For the text-containing cell, return its midpoint in [X, Y] coordinate format. 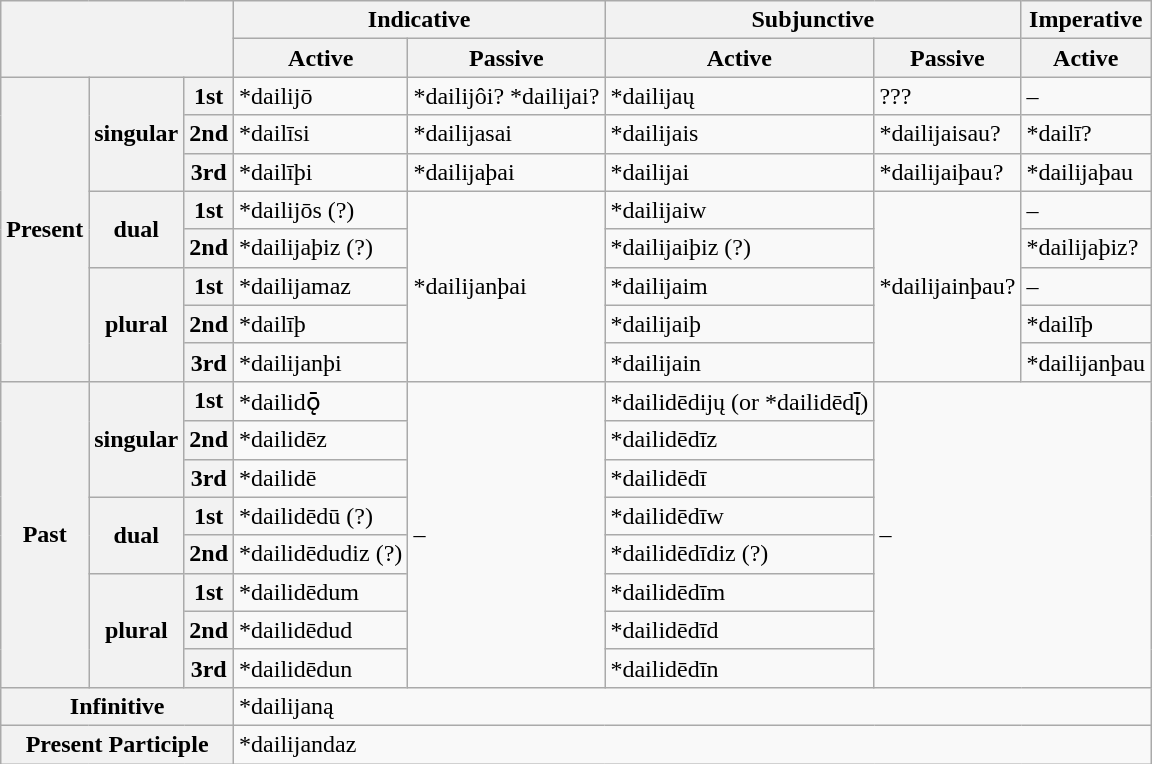
*dailidēdijų (or *dailidēdį̄) [740, 401]
Subjunctive [813, 20]
*dailijaisau? [948, 134]
Present Participle [118, 744]
*dailijōs (?) [321, 210]
Present [45, 229]
*dailidēdī [740, 478]
*dailijainþau? [948, 286]
*dailijaiþ [740, 324]
*dailijamaz [321, 286]
*dailidēdud [321, 630]
*dailidēdīm [740, 592]
*dailidēdīw [740, 516]
*dailijaþau [1086, 172]
??? [948, 96]
*dailijaim [740, 286]
*dailijanþai [506, 286]
*dailīsi [321, 134]
*dailijaiþiz (?) [740, 248]
*dailidēdīz [740, 440]
*dailidēdudiz (?) [321, 554]
*dailidēdīd [740, 630]
*dailijasai [506, 134]
*dailidēdun [321, 668]
*dailidēdīdiz (?) [740, 554]
*dailijaų [740, 96]
*dailijō [321, 96]
*dailijaþiz? [1086, 248]
*dailidēdū (?) [321, 516]
Infinitive [118, 706]
*dailidǭ [321, 401]
*dailijôi? *dailijai? [506, 96]
Indicative [420, 20]
*dailī? [1086, 134]
*dailijaþiz (?) [321, 248]
*dailidē [321, 478]
*dailijanþau [1086, 362]
*dailidēdum [321, 592]
*dailijais [740, 134]
*dailijain [740, 362]
Past [45, 534]
Imperative [1086, 20]
*dailijai [740, 172]
*dailidēz [321, 440]
*dailijaiþau? [948, 172]
*dailīþi [321, 172]
*dailijandaz [692, 744]
*dailijaiw [740, 210]
*dailijaną [692, 706]
*dailijaþai [506, 172]
*dailidēdīn [740, 668]
*dailijanþi [321, 362]
